Find where the given text appears and provide that cell's center as [x, y] coordinate. 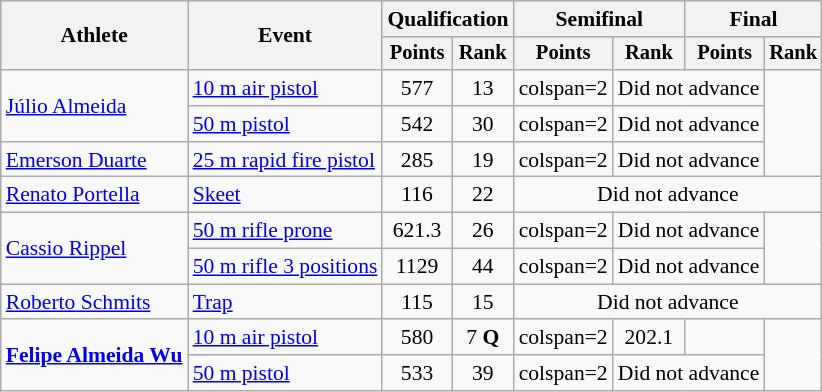
115 [416, 302]
50 m rifle 3 positions [286, 267]
285 [416, 160]
13 [483, 88]
25 m rapid fire pistol [286, 160]
533 [416, 373]
Renato Portella [94, 195]
577 [416, 88]
621.3 [416, 231]
Semifinal [600, 19]
Júlio Almeida [94, 106]
Emerson Duarte [94, 160]
1129 [416, 267]
50 m rifle prone [286, 231]
44 [483, 267]
19 [483, 160]
580 [416, 338]
22 [483, 195]
26 [483, 231]
Roberto Schmits [94, 302]
Event [286, 36]
202.1 [649, 338]
Felipe Almeida Wu [94, 356]
30 [483, 124]
7 Q [483, 338]
Skeet [286, 195]
Qualification [448, 19]
39 [483, 373]
Cassio Rippel [94, 248]
Athlete [94, 36]
116 [416, 195]
542 [416, 124]
Final [754, 19]
Trap [286, 302]
15 [483, 302]
